Scan for the cell matching the given text and deliver its [X, Y] coordinate at center. 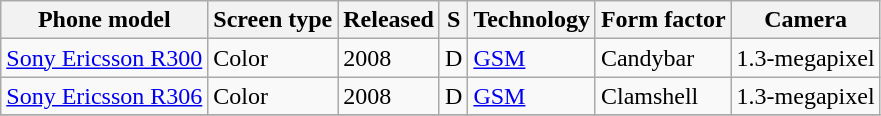
Form factor [663, 20]
Sony Ericsson R300 [104, 58]
Screen type [273, 20]
S [453, 20]
Released [389, 20]
Phone model [104, 20]
Sony Ericsson R306 [104, 96]
Clamshell [663, 96]
Technology [532, 20]
Candybar [663, 58]
Camera [806, 20]
